Search for the cell housing the specified text and yield its (X, Y) center coordinate. 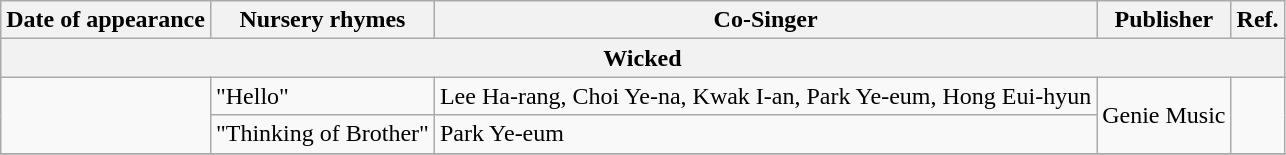
Park Ye-eum (765, 134)
Date of appearance (106, 20)
"Thinking of Brother" (322, 134)
Co-Singer (765, 20)
Publisher (1164, 20)
Genie Music (1164, 115)
Wicked (642, 58)
Lee Ha-rang, Choi Ye-na, Kwak I-an, Park Ye-eum, Hong Eui-hyun (765, 96)
"Hello" (322, 96)
Nursery rhymes (322, 20)
Ref. (1258, 20)
